Return the [x, y] coordinate for the center point of the cell that contains the specified text.  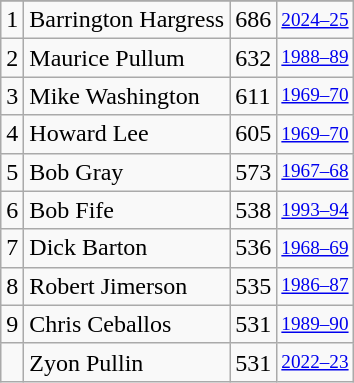
1988–89 [315, 58]
6 [12, 210]
686 [254, 20]
Maurice Pullum [127, 58]
1 [12, 20]
2022–23 [315, 362]
8 [12, 286]
Dick Barton [127, 248]
1968–69 [315, 248]
2024–25 [315, 20]
1993–94 [315, 210]
605 [254, 134]
535 [254, 286]
573 [254, 172]
538 [254, 210]
611 [254, 96]
Barrington Hargress [127, 20]
5 [12, 172]
1986–87 [315, 286]
Zyon Pullin [127, 362]
Bob Gray [127, 172]
3 [12, 96]
2 [12, 58]
Chris Ceballos [127, 324]
536 [254, 248]
7 [12, 248]
632 [254, 58]
1989–90 [315, 324]
9 [12, 324]
1967–68 [315, 172]
Mike Washington [127, 96]
Robert Jimerson [127, 286]
Bob Fife [127, 210]
Howard Lee [127, 134]
4 [12, 134]
